For the text-containing cell, return its midpoint in (x, y) coordinate format. 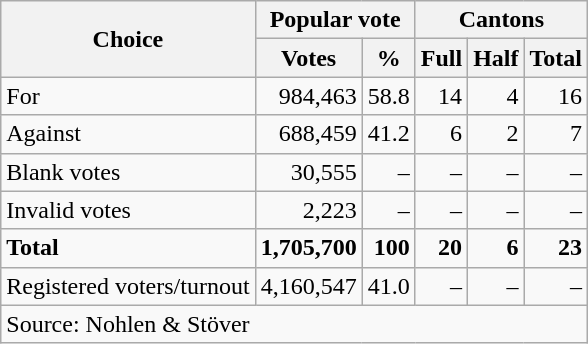
Source: Nohlen & Stöver (294, 324)
7 (556, 134)
4,160,547 (308, 286)
2 (496, 134)
Popular vote (335, 20)
Half (496, 58)
41.2 (388, 134)
1,705,700 (308, 248)
20 (441, 248)
Blank votes (128, 172)
984,463 (308, 96)
23 (556, 248)
2,223 (308, 210)
4 (496, 96)
% (388, 58)
Against (128, 134)
30,555 (308, 172)
16 (556, 96)
For (128, 96)
58.8 (388, 96)
14 (441, 96)
Choice (128, 39)
Cantons (501, 20)
100 (388, 248)
41.0 (388, 286)
Registered voters/turnout (128, 286)
Full (441, 58)
Invalid votes (128, 210)
688,459 (308, 134)
Votes (308, 58)
